Output the (X, Y) coordinate of the center of the cell containing the given text.  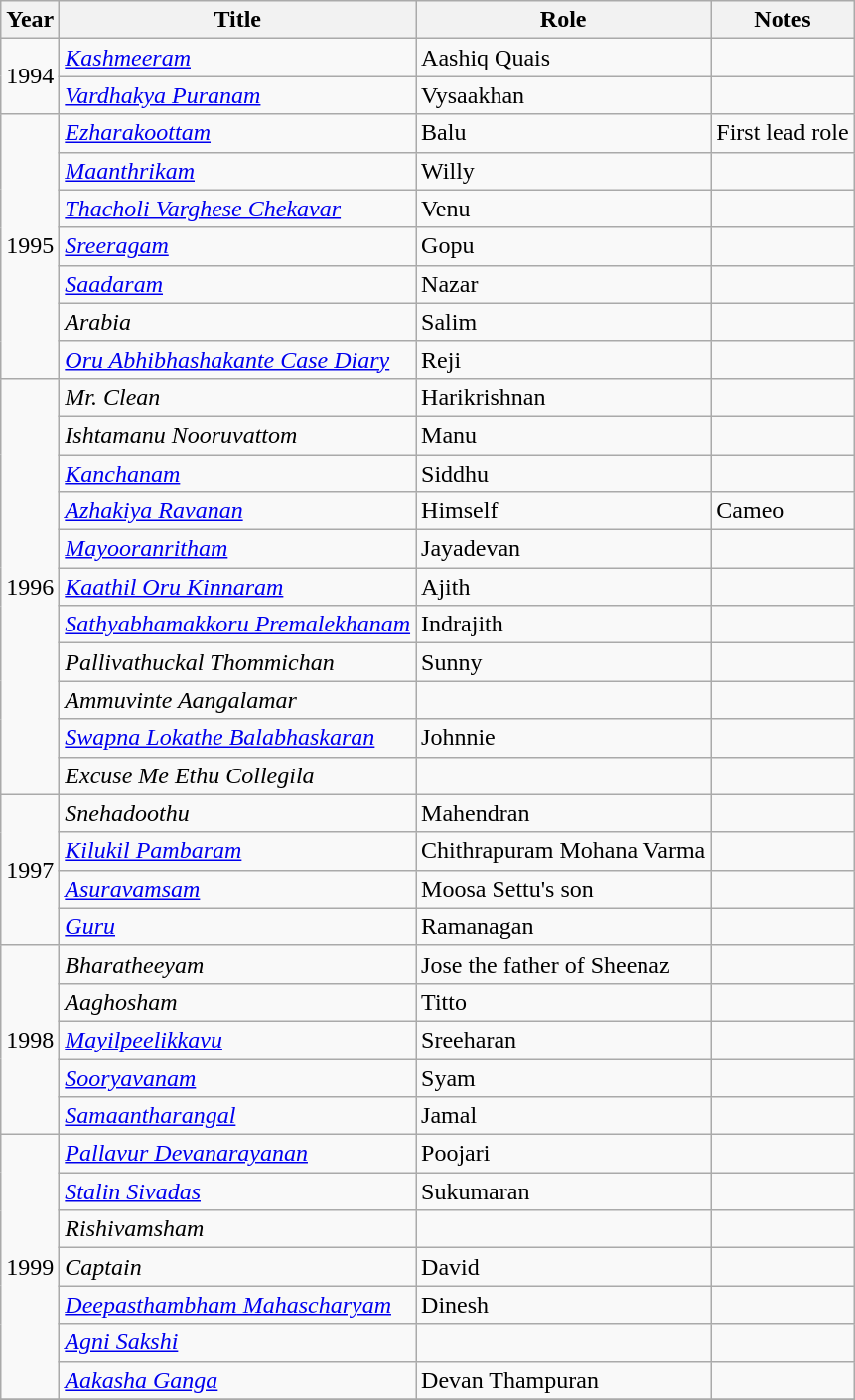
Year (30, 20)
Asuravamsam (238, 889)
Samaantharangal (238, 1116)
Ramanagan (564, 926)
Kilukil Pambaram (238, 851)
Vysaakhan (564, 95)
Saadaram (238, 284)
Aashiq Quais (564, 58)
Pallavur Devanarayanan (238, 1154)
Kaathil Oru Kinnaram (238, 587)
Ezharakoottam (238, 133)
Moosa Settu's son (564, 889)
Excuse Me Ethu Collegila (238, 775)
Jayadevan (564, 549)
Sooryavanam (238, 1077)
Siddhu (564, 474)
Notes (783, 20)
Poojari (564, 1154)
Balu (564, 133)
Azhakiya Ravanan (238, 511)
Sreeharan (564, 1040)
Himself (564, 511)
Swapna Lokathe Balabhaskaran (238, 738)
Sunny (564, 662)
Thacholi Varghese Chekavar (238, 209)
Captain (238, 1267)
Oru Abhibhashakante Case Diary (238, 359)
Willy (564, 171)
1998 (30, 1040)
Harikrishnan (564, 397)
Rishivamsham (238, 1229)
Mahendran (564, 813)
First lead role (783, 133)
Chithrapuram Mohana Varma (564, 851)
Jose the father of Sheenaz (564, 964)
Kashmeeram (238, 58)
Johnnie (564, 738)
Reji (564, 359)
Sukumaran (564, 1191)
Role (564, 20)
Stalin Sivadas (238, 1191)
Agni Sakshi (238, 1342)
Mayilpeelikkavu (238, 1040)
Dinesh (564, 1305)
Devan Thampuran (564, 1380)
Mayooranritham (238, 549)
Syam (564, 1077)
Ammuvinte Aangalamar (238, 700)
David (564, 1267)
Aaghosham (238, 1002)
Pallivathuckal Thommichan (238, 662)
Ishtamanu Nooruvattom (238, 435)
Venu (564, 209)
Ajith (564, 587)
1996 (30, 586)
Guru (238, 926)
Maanthrikam (238, 171)
Kanchanam (238, 474)
Bharatheeyam (238, 964)
Title (238, 20)
Arabia (238, 322)
Deepasthambham Mahascharyam (238, 1305)
Salim (564, 322)
Titto (564, 1002)
1999 (30, 1267)
Sreeragam (238, 246)
Indrajith (564, 625)
Manu (564, 435)
1997 (30, 870)
Nazar (564, 284)
Gopu (564, 246)
Cameo (783, 511)
Jamal (564, 1116)
Vardhakya Puranam (238, 95)
Mr. Clean (238, 397)
Aakasha Ganga (238, 1380)
1995 (30, 246)
Snehadoothu (238, 813)
1994 (30, 76)
Sathyabhamakkoru Premalekhanam (238, 625)
